Output the [x, y] coordinate of the center of the cell containing the given text.  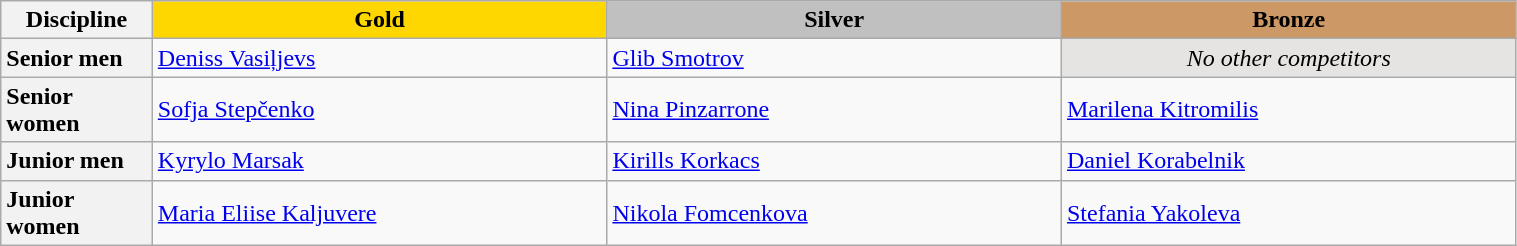
Deniss Vasiļjevs [380, 58]
Junior men [77, 161]
Kirills Korkacs [834, 161]
Marilena Kitromilis [1288, 110]
No other competitors [1288, 58]
Sofja Stepčenko [380, 110]
Nina Pinzarrone [834, 110]
Gold [380, 20]
Daniel Korabelnik [1288, 161]
Bronze [1288, 20]
Discipline [77, 20]
Senior men [77, 58]
Glib Smotrov [834, 58]
Silver [834, 20]
Nikola Fomcenkova [834, 212]
Kyrylo Marsak [380, 161]
Junior women [77, 212]
Stefania Yakoleva [1288, 212]
Maria Eliise Kaljuvere [380, 212]
Senior women [77, 110]
